Extract the (x, y) coordinate from the center of the cell holding the provided text.  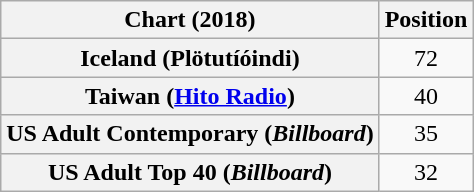
Chart (2018) (190, 20)
35 (426, 134)
Taiwan (Hito Radio) (190, 96)
32 (426, 172)
Position (426, 20)
40 (426, 96)
US Adult Top 40 (Billboard) (190, 172)
Iceland (Plötutíóindi) (190, 58)
72 (426, 58)
US Adult Contemporary (Billboard) (190, 134)
